Identify which cell holds the provided text, then report its [X, Y] central coordinate. 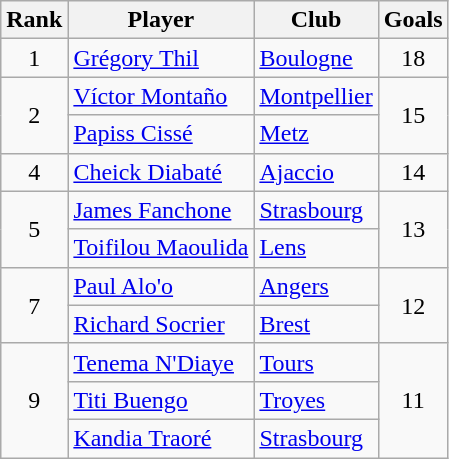
Grégory Thil [161, 58]
Titi Buengo [161, 400]
11 [413, 400]
Cheick Diabaté [161, 172]
14 [413, 172]
Club [316, 20]
9 [34, 400]
13 [413, 229]
12 [413, 305]
Papiss Cissé [161, 134]
Boulogne [316, 58]
Angers [316, 286]
Goals [413, 20]
2 [34, 115]
Toifilou Maoulida [161, 248]
Paul Alo'o [161, 286]
Rank [34, 20]
Metz [316, 134]
7 [34, 305]
1 [34, 58]
Víctor Montaño [161, 96]
Tenema N'Diaye [161, 362]
5 [34, 229]
Richard Socrier [161, 324]
Montpellier [316, 96]
15 [413, 115]
Kandia Traoré [161, 438]
Troyes [316, 400]
Lens [316, 248]
Brest [316, 324]
Player [161, 20]
James Fanchone [161, 210]
4 [34, 172]
Tours [316, 362]
Ajaccio [316, 172]
18 [413, 58]
